Provide the [x, y] coordinate of the cell's center where the given text is located.  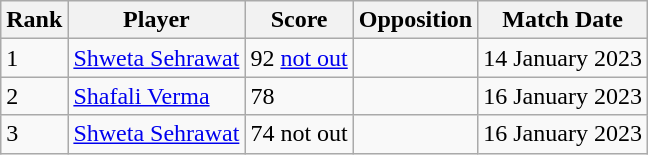
14 January 2023 [563, 58]
Match Date [563, 20]
2 [34, 96]
3 [34, 134]
74 not out [299, 134]
Shafali Verma [156, 96]
Rank [34, 20]
92 not out [299, 58]
78 [299, 96]
Player [156, 20]
Opposition [415, 20]
Score [299, 20]
1 [34, 58]
